Extract the (X, Y) coordinate from the center of the cell holding the provided text.  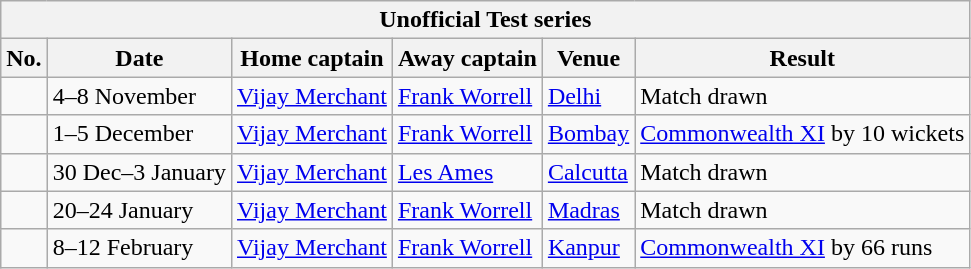
30 Dec–3 January (139, 172)
Result (802, 58)
8–12 February (139, 248)
4–8 November (139, 96)
Commonwealth XI by 10 wickets (802, 134)
Bombay (588, 134)
Away captain (467, 58)
1–5 December (139, 134)
20–24 January (139, 210)
Commonwealth XI by 66 runs (802, 248)
Madras (588, 210)
No. (24, 58)
Unofficial Test series (486, 20)
Les Ames (467, 172)
Kanpur (588, 248)
Calcutta (588, 172)
Venue (588, 58)
Date (139, 58)
Home captain (312, 58)
Delhi (588, 96)
